Detect which cell encompasses the target text, then output its (X, Y) center coordinate. 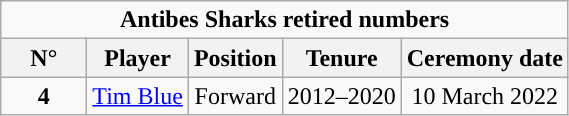
Tenure (342, 58)
Antibes Sharks retired numbers (285, 20)
N° (44, 58)
4 (44, 96)
2012–2020 (342, 96)
Ceremony date (484, 58)
Tim Blue (138, 96)
Forward (235, 96)
Position (235, 58)
10 March 2022 (484, 96)
Player (138, 58)
